Locate the cell with the specified text and output its [X, Y] center coordinate. 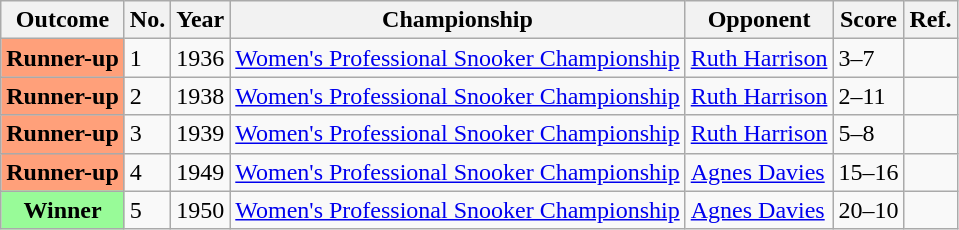
Score [868, 20]
5 [147, 210]
1 [147, 58]
1949 [200, 172]
2–11 [868, 96]
1936 [200, 58]
1938 [200, 96]
4 [147, 172]
5–8 [868, 134]
1939 [200, 134]
Year [200, 20]
Winner [63, 210]
Outcome [63, 20]
Championship [458, 20]
3 [147, 134]
3–7 [868, 58]
Opponent [759, 20]
1950 [200, 210]
Ref. [930, 20]
20–10 [868, 210]
2 [147, 96]
15–16 [868, 172]
No. [147, 20]
